Capture the cell that displays the provided text and extract its (X, Y) central coordinate. 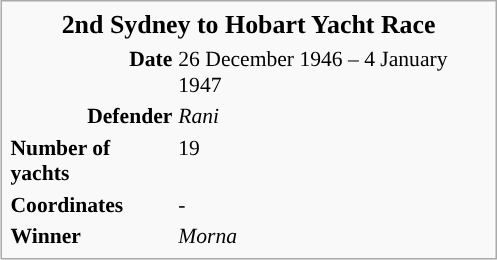
- (332, 204)
26 December 1946 – 4 January 1947 (332, 72)
Number of yachts (92, 160)
Date (92, 72)
2nd Sydney to Hobart Yacht Race (248, 26)
Coordinates (92, 204)
19 (332, 160)
Winner (92, 236)
Rani (332, 116)
Defender (92, 116)
Morna (332, 236)
